Extract the [X, Y] coordinate from the center of the cell holding the provided text.  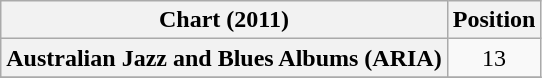
Chart (2011) [224, 20]
Position [494, 20]
Australian Jazz and Blues Albums (ARIA) [224, 58]
13 [494, 58]
